Capture the cell that displays the provided text and extract its (X, Y) central coordinate. 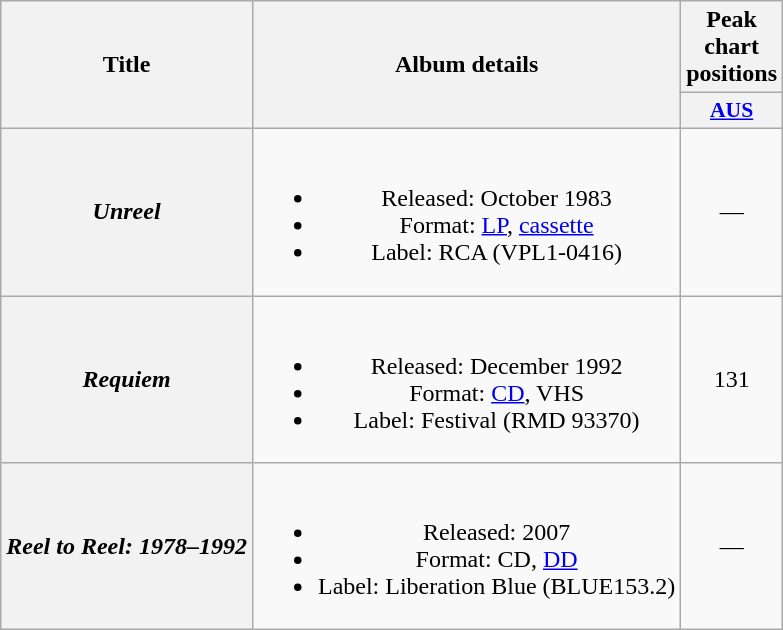
Title (127, 65)
Album details (466, 65)
Peak chart positions (732, 47)
Released: 2007Format: CD, DDLabel: Liberation Blue (BLUE153.2) (466, 546)
Reel to Reel: 1978–1992 (127, 546)
Released: October 1983Format: LP, cassetteLabel: RCA (VPL1-0416) (466, 212)
Unreel (127, 212)
Released: December 1992Format: CD, VHSLabel: Festival (RMD 93370) (466, 380)
131 (732, 380)
AUS (732, 111)
Requiem (127, 380)
